Output the [x, y] coordinate of the center of the cell containing the given text.  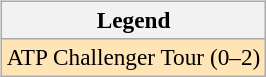
ATP Challenger Tour (0–2) [133, 57]
Legend [133, 20]
